Scan for the cell matching the given text and deliver its [x, y] coordinate at center. 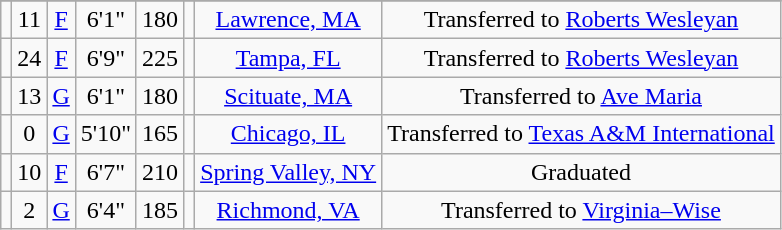
2 [30, 210]
Chicago, IL [288, 134]
Spring Valley, NY [288, 172]
Lawrence, MA [288, 20]
11 [30, 20]
24 [30, 58]
13 [30, 96]
Tampa, FL [288, 58]
Scituate, MA [288, 96]
Richmond, VA [288, 210]
6'9" [106, 58]
0 [30, 134]
210 [160, 172]
5'10" [106, 134]
6'7" [106, 172]
10 [30, 172]
Graduated [582, 172]
Transferred to Virginia–Wise [582, 210]
165 [160, 134]
225 [160, 58]
6'4" [106, 210]
Transferred to Ave Maria [582, 96]
Transferred to Texas A&M International [582, 134]
185 [160, 210]
